Capture the cell that displays the provided text and extract its [x, y] central coordinate. 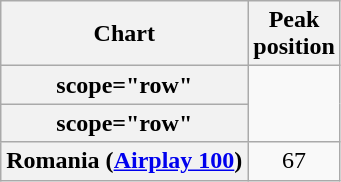
Chart [124, 34]
67 [294, 161]
Peakposition [294, 34]
Romania (Airplay 100) [124, 161]
